Capture the cell that displays the provided text and extract its [x, y] central coordinate. 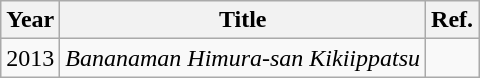
Ref. [452, 20]
2013 [30, 58]
Year [30, 20]
Title [243, 20]
Bananaman Himura-san Kikiippatsu [243, 58]
